Output the [X, Y] coordinate of the center of the cell containing the given text.  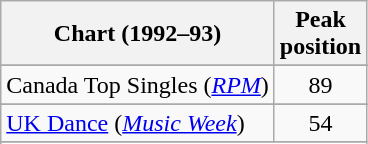
UK Dance (Music Week) [138, 123]
89 [320, 85]
Peakposition [320, 34]
54 [320, 123]
Chart (1992–93) [138, 34]
Canada Top Singles (RPM) [138, 85]
